Pinpoint the cell where the given text exists, returning its [X, Y] midpoint coordinate. 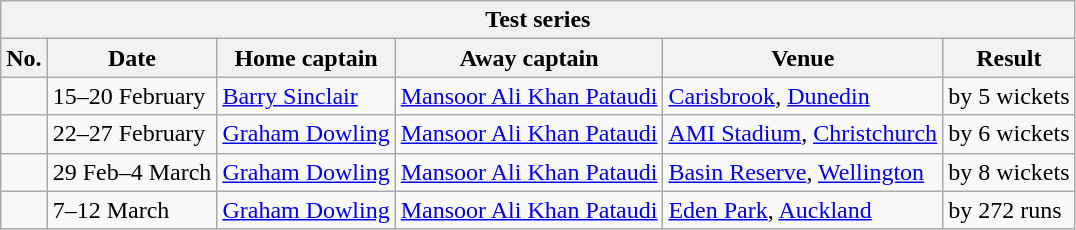
Away captain [529, 58]
by 8 wickets [1009, 172]
Date [132, 58]
by 5 wickets [1009, 96]
Barry Sinclair [306, 96]
7–12 March [132, 210]
Test series [538, 20]
29 Feb–4 March [132, 172]
22–27 February [132, 134]
Carisbrook, Dunedin [803, 96]
Result [1009, 58]
Venue [803, 58]
Home captain [306, 58]
AMI Stadium, Christchurch [803, 134]
by 6 wickets [1009, 134]
by 272 runs [1009, 210]
Eden Park, Auckland [803, 210]
Basin Reserve, Wellington [803, 172]
15–20 February [132, 96]
No. [24, 58]
